For the text-containing cell, return its midpoint in [X, Y] coordinate format. 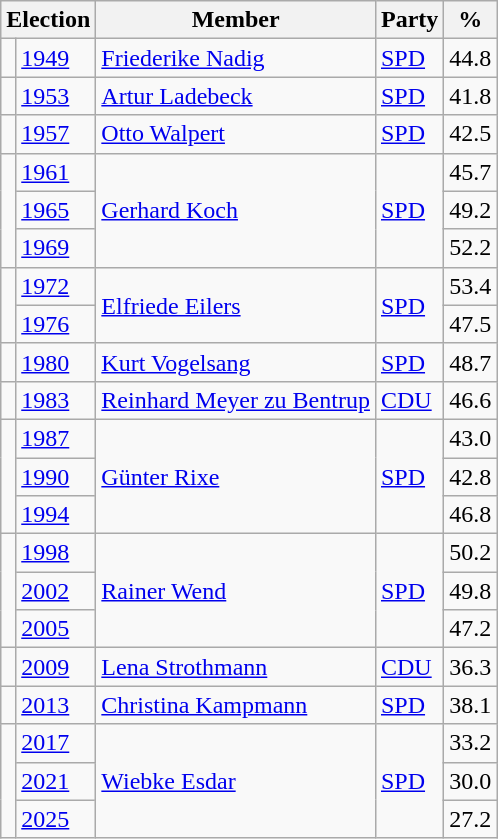
Rainer Wend [236, 591]
38.1 [470, 705]
Party [409, 20]
2017 [56, 743]
42.5 [470, 134]
Reinhard Meyer zu Bentrup [236, 400]
Member [236, 20]
1983 [56, 400]
Otto Walpert [236, 134]
50.2 [470, 553]
Election [48, 20]
2021 [56, 781]
1961 [56, 172]
44.8 [470, 58]
1972 [56, 286]
1957 [56, 134]
52.2 [470, 248]
33.2 [470, 743]
1953 [56, 96]
41.8 [470, 96]
27.2 [470, 819]
Artur Ladebeck [236, 96]
48.7 [470, 362]
1990 [56, 477]
43.0 [470, 438]
45.7 [470, 172]
49.8 [470, 591]
Christina Kampmann [236, 705]
% [470, 20]
Kurt Vogelsang [236, 362]
36.3 [470, 667]
47.2 [470, 629]
Friederike Nadig [236, 58]
46.8 [470, 515]
2013 [56, 705]
Gerhard Koch [236, 210]
Elfriede Eilers [236, 305]
2009 [56, 667]
1998 [56, 553]
1994 [56, 515]
2005 [56, 629]
49.2 [470, 210]
1965 [56, 210]
1987 [56, 438]
42.8 [470, 477]
1969 [56, 248]
2025 [56, 819]
1980 [56, 362]
Lena Strothmann [236, 667]
1976 [56, 324]
47.5 [470, 324]
53.4 [470, 286]
2002 [56, 591]
30.0 [470, 781]
46.6 [470, 400]
1949 [56, 58]
Wiebke Esdar [236, 781]
Günter Rixe [236, 476]
